Output the [x, y] coordinate of the center of the cell containing the given text.  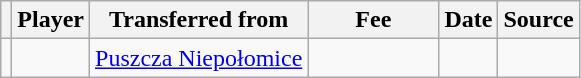
Date [468, 20]
Puszcza Niepołomice [199, 58]
Source [538, 20]
Transferred from [199, 20]
Player [51, 20]
Fee [374, 20]
